Output the (X, Y) coordinate of the center of the cell containing the given text.  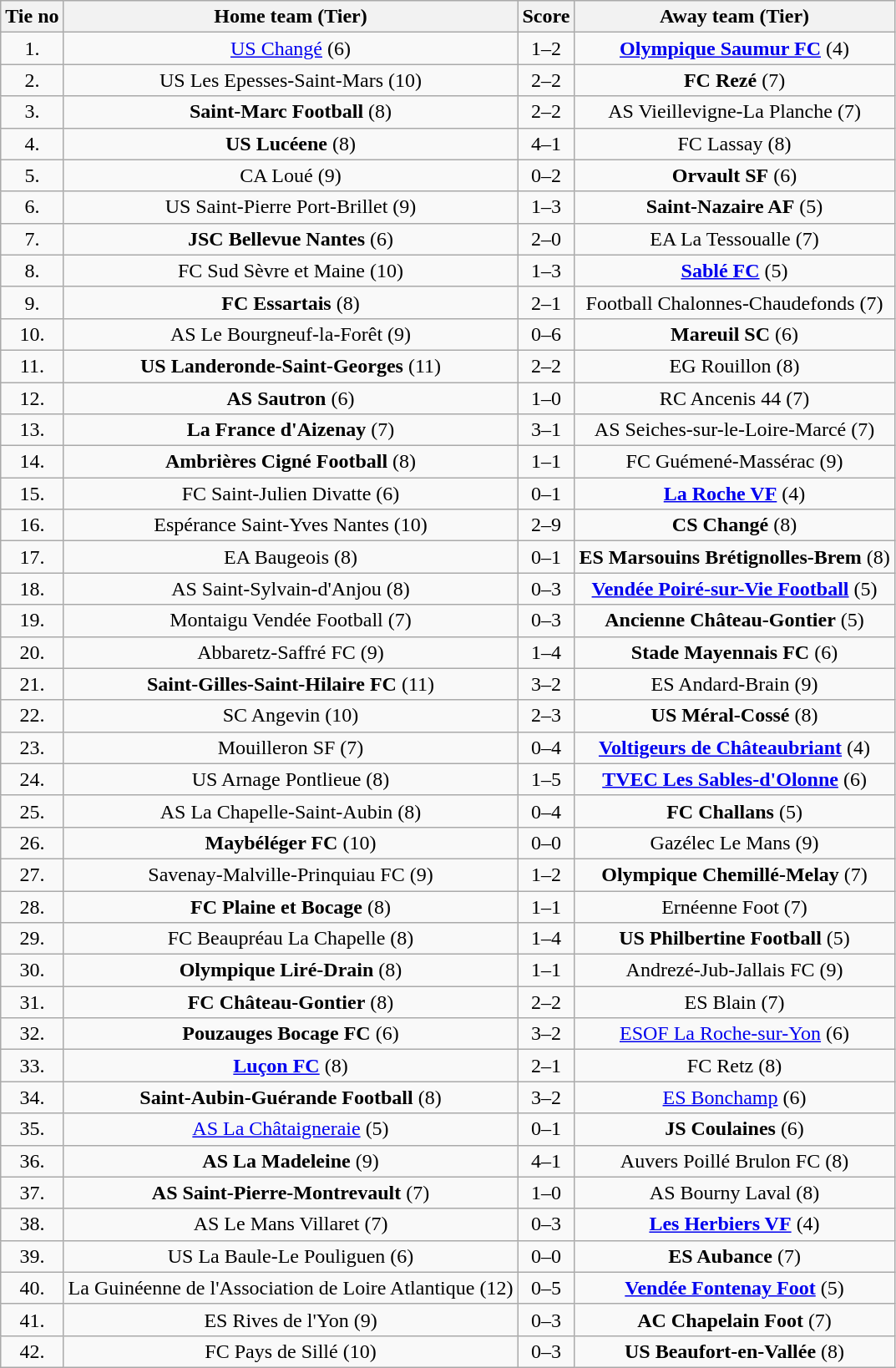
JS Coulaines (6) (735, 1129)
38. (32, 1224)
FC Rezé (7) (735, 80)
US Lucéene (8) (291, 144)
1–5 (546, 779)
Pouzauges Bocage FC (6) (291, 1034)
41. (32, 1320)
Andrezé-Jub-Jallais FC (9) (735, 970)
34. (32, 1097)
Montaigu Vendée Football (7) (291, 621)
22. (32, 716)
27. (32, 874)
AS La Chapelle-Saint-Aubin (8) (291, 811)
Score (546, 17)
0–5 (546, 1288)
20. (32, 652)
42. (32, 1351)
Mareuil SC (6) (735, 334)
30. (32, 970)
Auvers Poillé Brulon FC (8) (735, 1161)
ES Blain (7) (735, 1002)
Stade Mayennais FC (6) (735, 652)
23. (32, 747)
10. (32, 334)
Savenay-Malville-Prinquiau FC (9) (291, 874)
Vendée Poiré-sur-Vie Football (5) (735, 589)
15. (32, 494)
US Méral-Cossé (8) (735, 716)
37. (32, 1193)
FC Pays de Sillé (10) (291, 1351)
39. (32, 1256)
ES Bonchamp (6) (735, 1097)
TVEC Les Sables-d'Olonne (6) (735, 779)
Mouilleron SF (7) (291, 747)
AS Seiches-sur-le-Loire-Marcé (7) (735, 430)
19. (32, 621)
AS La Châtaigneraie (5) (291, 1129)
31. (32, 1002)
US Arnage Pontlieue (8) (291, 779)
3. (32, 112)
35. (32, 1129)
26. (32, 843)
Saint-Marc Football (8) (291, 112)
FC Retz (8) (735, 1066)
FC Lassay (8) (735, 144)
Espérance Saint-Yves Nantes (10) (291, 525)
11. (32, 366)
ES Rives de l'Yon (9) (291, 1320)
Tie no (32, 17)
33. (32, 1066)
Ancienne Château-Gontier (5) (735, 621)
US Les Epesses-Saint-Mars (10) (291, 80)
18. (32, 589)
Maybéléger FC (10) (291, 843)
US Philbertine Football (5) (735, 939)
Olympique Liré-Drain (8) (291, 970)
6. (32, 207)
16. (32, 525)
La Guinéenne de l'Association de Loire Atlantique (12) (291, 1288)
EA Baugeois (8) (291, 557)
ES Marsouins Brétignolles-Brem (8) (735, 557)
ES Andard-Brain (9) (735, 684)
AC Chapelain Foot (7) (735, 1320)
Saint-Nazaire AF (5) (735, 207)
Vendée Fontenay Foot (5) (735, 1288)
FC Challans (5) (735, 811)
36. (32, 1161)
9. (32, 302)
14. (32, 462)
7. (32, 239)
AS Saint-Pierre-Montrevault (7) (291, 1193)
Away team (Tier) (735, 17)
0–2 (546, 175)
4. (32, 144)
CS Changé (8) (735, 525)
12. (32, 398)
8. (32, 271)
Voltigeurs de Châteaubriant (4) (735, 747)
Ambrières Cigné Football (8) (291, 462)
24. (32, 779)
La France d'Aizenay (7) (291, 430)
FC Guémené-Massérac (9) (735, 462)
Abbaretz-Saffré FC (9) (291, 652)
US La Baule-Le Pouliguen (6) (291, 1256)
Saint-Gilles-Saint-Hilaire FC (11) (291, 684)
Football Chalonnes-Chaudefonds (7) (735, 302)
1. (32, 48)
25. (32, 811)
FC Essartais (8) (291, 302)
AS Le Mans Villaret (7) (291, 1224)
2–3 (546, 716)
2–0 (546, 239)
FC Sud Sèvre et Maine (10) (291, 271)
3–1 (546, 430)
Gazélec Le Mans (9) (735, 843)
0–6 (546, 334)
FC Beaupréau La Chapelle (8) (291, 939)
Les Herbiers VF (4) (735, 1224)
Luçon FC (8) (291, 1066)
29. (32, 939)
17. (32, 557)
Home team (Tier) (291, 17)
5. (32, 175)
AS Le Bourgneuf-la-Forêt (9) (291, 334)
US Beaufort-en-Vallée (8) (735, 1351)
AS Vieillevigne-La Planche (7) (735, 112)
2–9 (546, 525)
AS Bourny Laval (8) (735, 1193)
AS La Madeleine (9) (291, 1161)
28. (32, 906)
Olympique Chemillé-Melay (7) (735, 874)
US Changé (6) (291, 48)
Orvault SF (6) (735, 175)
FC Plaine et Bocage (8) (291, 906)
21. (32, 684)
AS Sautron (6) (291, 398)
SC Angevin (10) (291, 716)
Saint-Aubin-Guérande Football (8) (291, 1097)
Ernéenne Foot (7) (735, 906)
FC Saint-Julien Divatte (6) (291, 494)
US Landeronde-Saint-Georges (11) (291, 366)
EA La Tessoualle (7) (735, 239)
Olympique Saumur FC (4) (735, 48)
Sablé FC (5) (735, 271)
13. (32, 430)
FC Château-Gontier (8) (291, 1002)
2. (32, 80)
EG Rouillon (8) (735, 366)
US Saint-Pierre Port-Brillet (9) (291, 207)
ES Aubance (7) (735, 1256)
RC Ancenis 44 (7) (735, 398)
CA Loué (9) (291, 175)
32. (32, 1034)
JSC Bellevue Nantes (6) (291, 239)
La Roche VF (4) (735, 494)
40. (32, 1288)
ESOF La Roche-sur-Yon (6) (735, 1034)
AS Saint-Sylvain-d'Anjou (8) (291, 589)
